Identify which cell holds the provided text, then report its [X, Y] central coordinate. 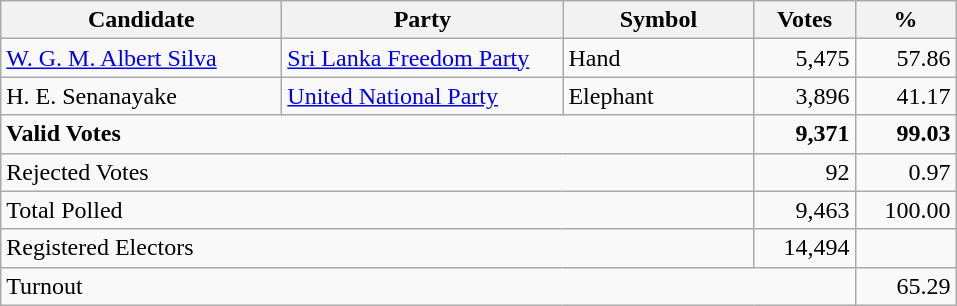
Hand [658, 58]
Registered Electors [378, 248]
Votes [804, 20]
100.00 [906, 210]
Candidate [142, 20]
41.17 [906, 96]
65.29 [906, 286]
Rejected Votes [378, 172]
92 [804, 172]
Elephant [658, 96]
99.03 [906, 134]
0.97 [906, 172]
3,896 [804, 96]
W. G. M. Albert Silva [142, 58]
Valid Votes [378, 134]
United National Party [422, 96]
Total Polled [378, 210]
9,463 [804, 210]
Sri Lanka Freedom Party [422, 58]
5,475 [804, 58]
Party [422, 20]
H. E. Senanayake [142, 96]
57.86 [906, 58]
14,494 [804, 248]
% [906, 20]
9,371 [804, 134]
Symbol [658, 20]
Turnout [428, 286]
